Search for the cell housing the specified text and yield its (x, y) center coordinate. 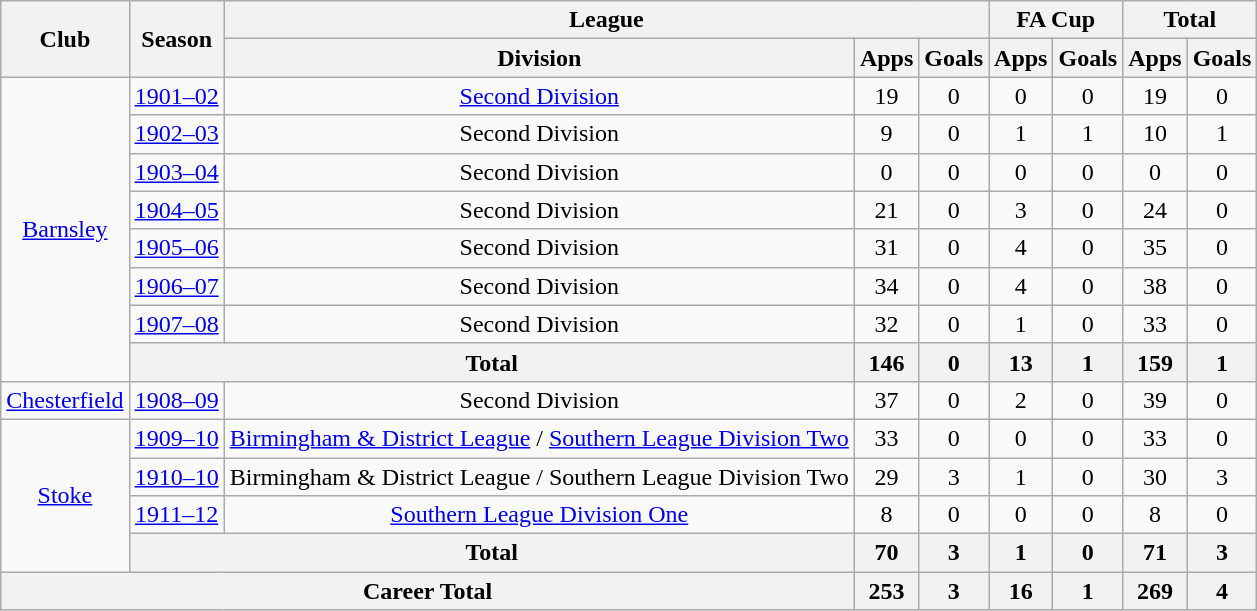
FA Cup (1056, 20)
Stoke (65, 495)
1907–08 (176, 324)
21 (886, 210)
1905–06 (176, 248)
Chesterfield (65, 400)
30 (1155, 477)
34 (886, 286)
31 (886, 248)
Career Total (428, 591)
1903–04 (176, 172)
39 (1155, 400)
10 (1155, 134)
35 (1155, 248)
1906–07 (176, 286)
1909–10 (176, 438)
1910–10 (176, 477)
Barnsley (65, 229)
29 (886, 477)
1904–05 (176, 210)
Southern League Division One (539, 515)
Division (539, 58)
269 (1155, 591)
1902–03 (176, 134)
1908–09 (176, 400)
37 (886, 400)
70 (886, 553)
24 (1155, 210)
16 (1021, 591)
Club (65, 39)
146 (886, 362)
159 (1155, 362)
32 (886, 324)
9 (886, 134)
1901–02 (176, 96)
253 (886, 591)
38 (1155, 286)
League (606, 20)
71 (1155, 553)
2 (1021, 400)
13 (1021, 362)
1911–12 (176, 515)
Season (176, 39)
